Provide the (x, y) coordinate of the cell's center where the given text is located.  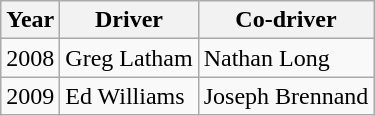
Joseph Brennand (286, 96)
2008 (30, 58)
Greg Latham (129, 58)
2009 (30, 96)
Ed Williams (129, 96)
Year (30, 20)
Co-driver (286, 20)
Driver (129, 20)
Nathan Long (286, 58)
